Locate the cell with the specified text and output its (x, y) center coordinate. 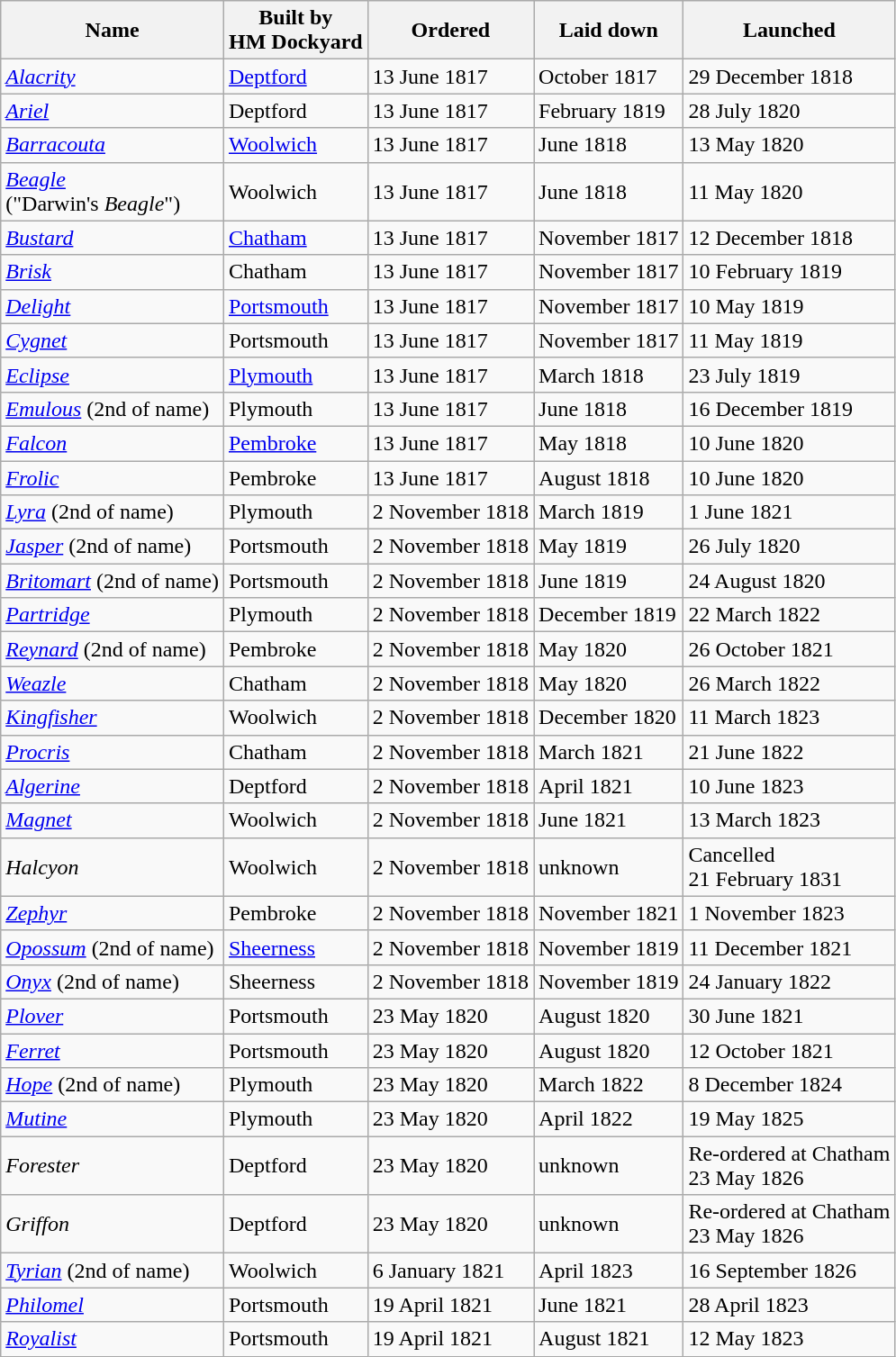
May 1818 (609, 443)
Frolic (113, 478)
10 February 1819 (789, 272)
August 1821 (609, 1339)
Opossum (2nd of name) (113, 947)
Halcyon (113, 866)
Delight (113, 306)
April 1822 (609, 1119)
Plover (113, 1016)
1 November 1823 (789, 913)
Alacrity (113, 77)
Kingfisher (113, 718)
Brisk (113, 272)
10 May 1819 (789, 306)
March 1819 (609, 512)
Ordered (450, 31)
16 September 1826 (789, 1271)
Cygnet (113, 340)
11 May 1820 (789, 191)
12 December 1818 (789, 238)
Eclipse (113, 375)
30 June 1821 (789, 1016)
Beagle("Darwin's Beagle") (113, 191)
26 March 1822 (789, 683)
13 March 1823 (789, 820)
Ferret (113, 1051)
16 December 1819 (789, 409)
24 January 1822 (789, 982)
26 July 1820 (789, 547)
22 March 1822 (789, 615)
21 June 1822 (789, 752)
12 May 1823 (789, 1339)
23 July 1819 (789, 375)
Cancelled21 February 1831 (789, 866)
Ariel (113, 111)
Partridge (113, 615)
March 1821 (609, 752)
December 1819 (609, 615)
Reynard (2nd of name) (113, 649)
28 July 1820 (789, 111)
12 October 1821 (789, 1051)
April 1821 (609, 786)
Magnet (113, 820)
Laid down (609, 31)
29 December 1818 (789, 77)
Bustard (113, 238)
Lyra (2nd of name) (113, 512)
Procris (113, 752)
10 June 1823 (789, 786)
13 May 1820 (789, 145)
11 December 1821 (789, 947)
March 1818 (609, 375)
October 1817 (609, 77)
June 1819 (609, 581)
August 1818 (609, 478)
April 1823 (609, 1271)
Launched (789, 31)
Tyrian (2nd of name) (113, 1271)
Algerine (113, 786)
March 1822 (609, 1085)
Falcon (113, 443)
28 April 1823 (789, 1305)
24 August 1820 (789, 581)
11 May 1819 (789, 340)
Barracouta (113, 145)
February 1819 (609, 111)
6 January 1821 (450, 1271)
11 March 1823 (789, 718)
December 1820 (609, 718)
Hope (2nd of name) (113, 1085)
November 1821 (609, 913)
Built by HM Dockyard (295, 31)
May 1819 (609, 547)
26 October 1821 (789, 649)
Zephyr (113, 913)
Forester (113, 1165)
8 December 1824 (789, 1085)
Britomart (2nd of name) (113, 581)
Mutine (113, 1119)
Royalist (113, 1339)
Philomel (113, 1305)
Emulous (2nd of name) (113, 409)
Name (113, 31)
Onyx (2nd of name) (113, 982)
Weazle (113, 683)
Jasper (2nd of name) (113, 547)
Griffon (113, 1225)
1 June 1821 (789, 512)
19 May 1825 (789, 1119)
